Provide the (x, y) coordinate of the cell's center where the given text is located.  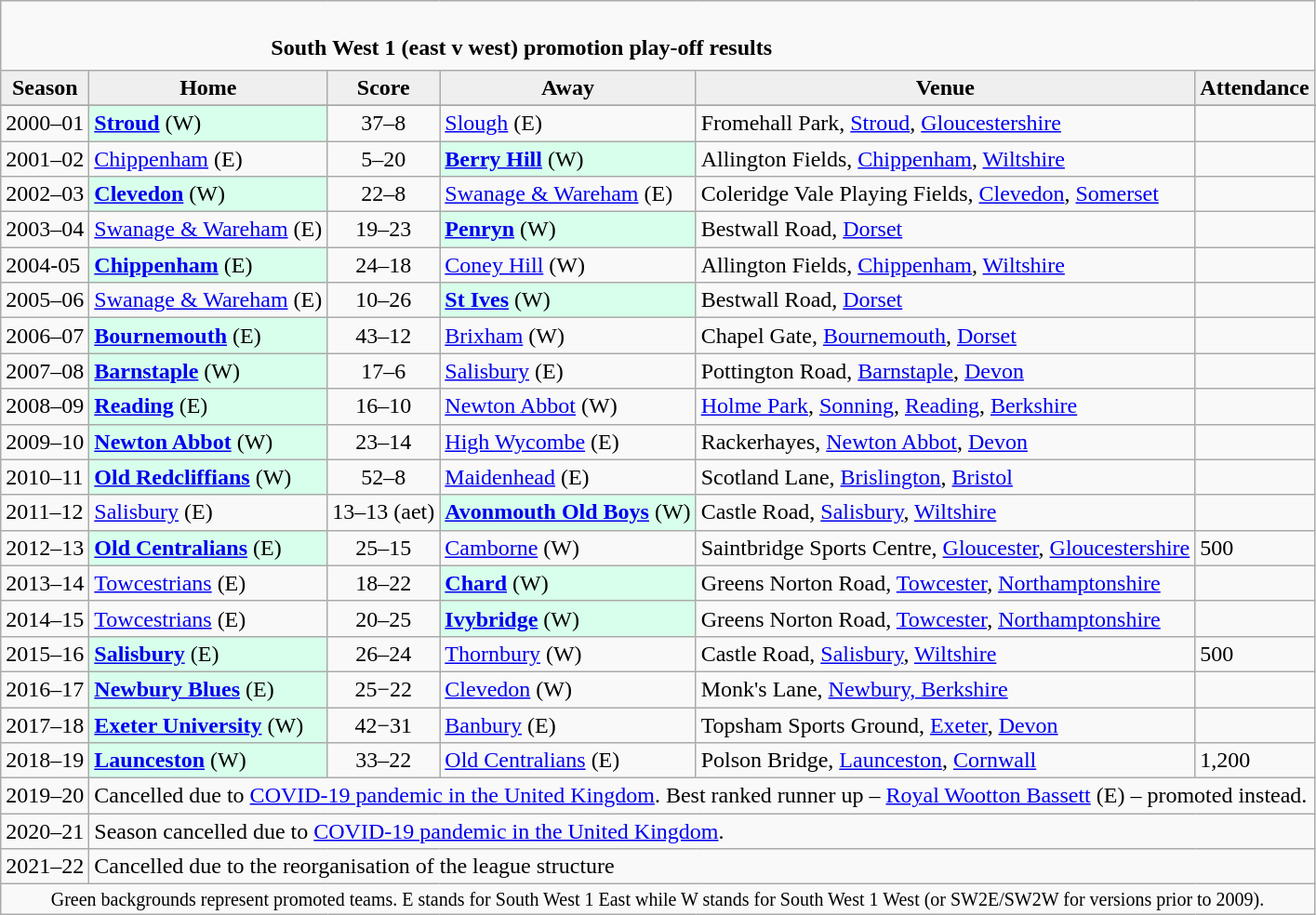
20–25 (383, 618)
2002–03 (45, 194)
Rackerhayes, Newton Abbot, Devon (945, 442)
2018–19 (45, 761)
Brixham (W) (567, 336)
Holme Park, Sonning, Reading, Berkshire (945, 406)
25–15 (383, 548)
23–14 (383, 442)
52–8 (383, 477)
2006–07 (45, 336)
Berry Hill (W) (567, 159)
Launceston (W) (208, 761)
2012–13 (45, 548)
Camborne (W) (567, 548)
Old Redcliffians (W) (208, 477)
Ivybridge (W) (567, 618)
Banbury (E) (567, 724)
Coney Hill (W) (567, 265)
37–8 (383, 123)
Chapel Gate, Bournemouth, Dorset (945, 336)
Cancelled due to COVID-19 pandemic in the United Kingdom. Best ranked runner up – Royal Wootton Bassett (E) – promoted instead. (701, 796)
Score (383, 87)
Season (45, 87)
2000–01 (45, 123)
1,200 (1256, 761)
Monk's Lane, Newbury, Berkshire (945, 689)
Maidenhead (E) (567, 477)
2007–08 (45, 371)
Penryn (W) (567, 230)
2015–16 (45, 654)
Polson Bridge, Launceston, Cornwall (945, 761)
2020–21 (45, 831)
Chard (W) (567, 583)
High Wycombe (E) (567, 442)
2019–20 (45, 796)
5–20 (383, 159)
2001–02 (45, 159)
Home (208, 87)
19–23 (383, 230)
Bournemouth (E) (208, 336)
2011–12 (45, 512)
43–12 (383, 336)
St Ives (W) (567, 300)
Scotland Lane, Brislington, Bristol (945, 477)
Venue (945, 87)
Barnstaple (W) (208, 371)
2008–09 (45, 406)
Saintbridge Sports Centre, Gloucester, Gloucestershire (945, 548)
Fromehall Park, Stroud, Gloucestershire (945, 123)
Exeter University (W) (208, 724)
2005–06 (45, 300)
Away (567, 87)
Avonmouth Old Boys (W) (567, 512)
Slough (E) (567, 123)
42−31 (383, 724)
2009–10 (45, 442)
33–22 (383, 761)
17–6 (383, 371)
Cancelled due to the reorganisation of the league structure (701, 867)
18–22 (383, 583)
2021–22 (45, 867)
Pottington Road, Barnstaple, Devon (945, 371)
24–18 (383, 265)
2003–04 (45, 230)
2017–18 (45, 724)
Topsham Sports Ground, Exeter, Devon (945, 724)
Reading (E) (208, 406)
2016–17 (45, 689)
10–26 (383, 300)
2010–11 (45, 477)
13–13 (aet) (383, 512)
16–10 (383, 406)
Coleridge Vale Playing Fields, Clevedon, Somerset (945, 194)
Newbury Blues (E) (208, 689)
Thornbury (W) (567, 654)
22–8 (383, 194)
2004-05 (45, 265)
Season cancelled due to COVID-19 pandemic in the United Kingdom. (701, 831)
Stroud (W) (208, 123)
2013–14 (45, 583)
26–24 (383, 654)
25−22 (383, 689)
Attendance (1256, 87)
2014–15 (45, 618)
